Locate the cell with the specified text and output its [X, Y] center coordinate. 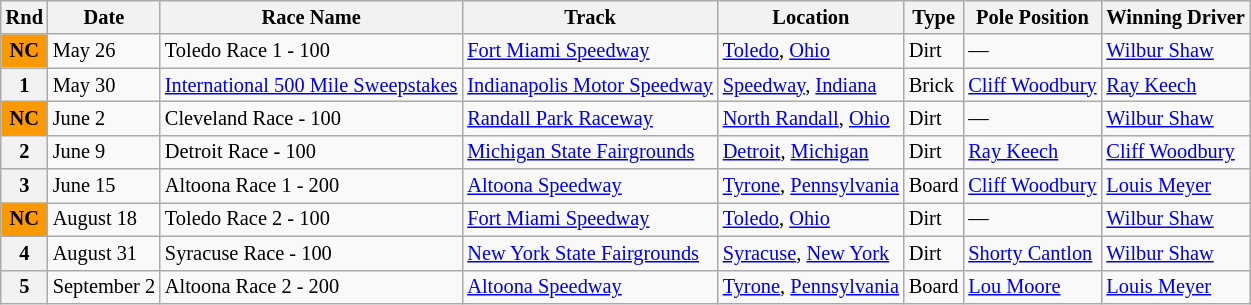
Type [934, 17]
Brick [934, 85]
Winning Driver [1176, 17]
August 31 [104, 253]
Indianapolis Motor Speedway [590, 85]
Location [811, 17]
Date [104, 17]
2 [24, 152]
Pole Position [1032, 17]
Rnd [24, 17]
North Randall, Ohio [811, 118]
May 30 [104, 85]
September 2 [104, 287]
Syracuse, New York [811, 253]
Toledo Race 1 - 100 [311, 51]
Toledo Race 2 - 100 [311, 219]
Speedway, Indiana [811, 85]
5 [24, 287]
Randall Park Raceway [590, 118]
Altoona Race 2 - 200 [311, 287]
June 9 [104, 152]
June 15 [104, 186]
Michigan State Fairgrounds [590, 152]
Shorty Cantlon [1032, 253]
Track [590, 17]
International 500 Mile Sweepstakes [311, 85]
Altoona Race 1 - 200 [311, 186]
Syracuse Race - 100 [311, 253]
June 2 [104, 118]
August 18 [104, 219]
Detroit, Michigan [811, 152]
Detroit Race - 100 [311, 152]
1 [24, 85]
Cleveland Race - 100 [311, 118]
4 [24, 253]
May 26 [104, 51]
3 [24, 186]
Race Name [311, 17]
New York State Fairgrounds [590, 253]
Lou Moore [1032, 287]
